Search for the cell housing the specified text and yield its (X, Y) center coordinate. 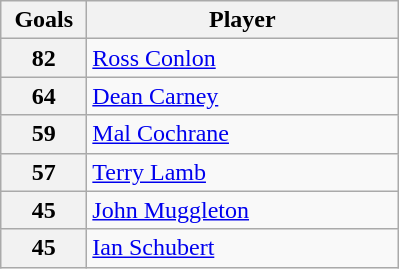
57 (44, 172)
Terry Lamb (242, 172)
Mal Cochrane (242, 134)
Dean Carney (242, 96)
59 (44, 134)
Player (242, 20)
John Muggleton (242, 210)
Ian Schubert (242, 248)
64 (44, 96)
82 (44, 58)
Goals (44, 20)
Ross Conlon (242, 58)
